Scan for the cell matching the given text and deliver its [X, Y] coordinate at center. 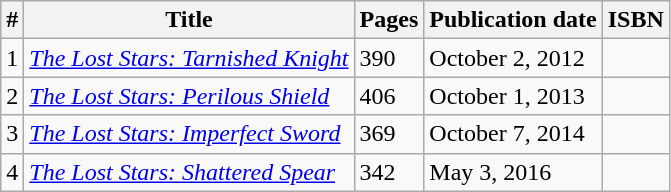
390 [389, 58]
The Lost Stars: Imperfect Sword [189, 134]
October 7, 2014 [513, 134]
4 [12, 172]
2 [12, 96]
Publication date [513, 20]
1 [12, 58]
May 3, 2016 [513, 172]
The Lost Stars: Shattered Spear [189, 172]
October 2, 2012 [513, 58]
ISBN [636, 20]
# [12, 20]
The Lost Stars: Tarnished Knight [189, 58]
Pages [389, 20]
342 [389, 172]
Title [189, 20]
406 [389, 96]
The Lost Stars: Perilous Shield [189, 96]
October 1, 2013 [513, 96]
369 [389, 134]
3 [12, 134]
